Extract the (X, Y) coordinate from the center of the cell holding the provided text.  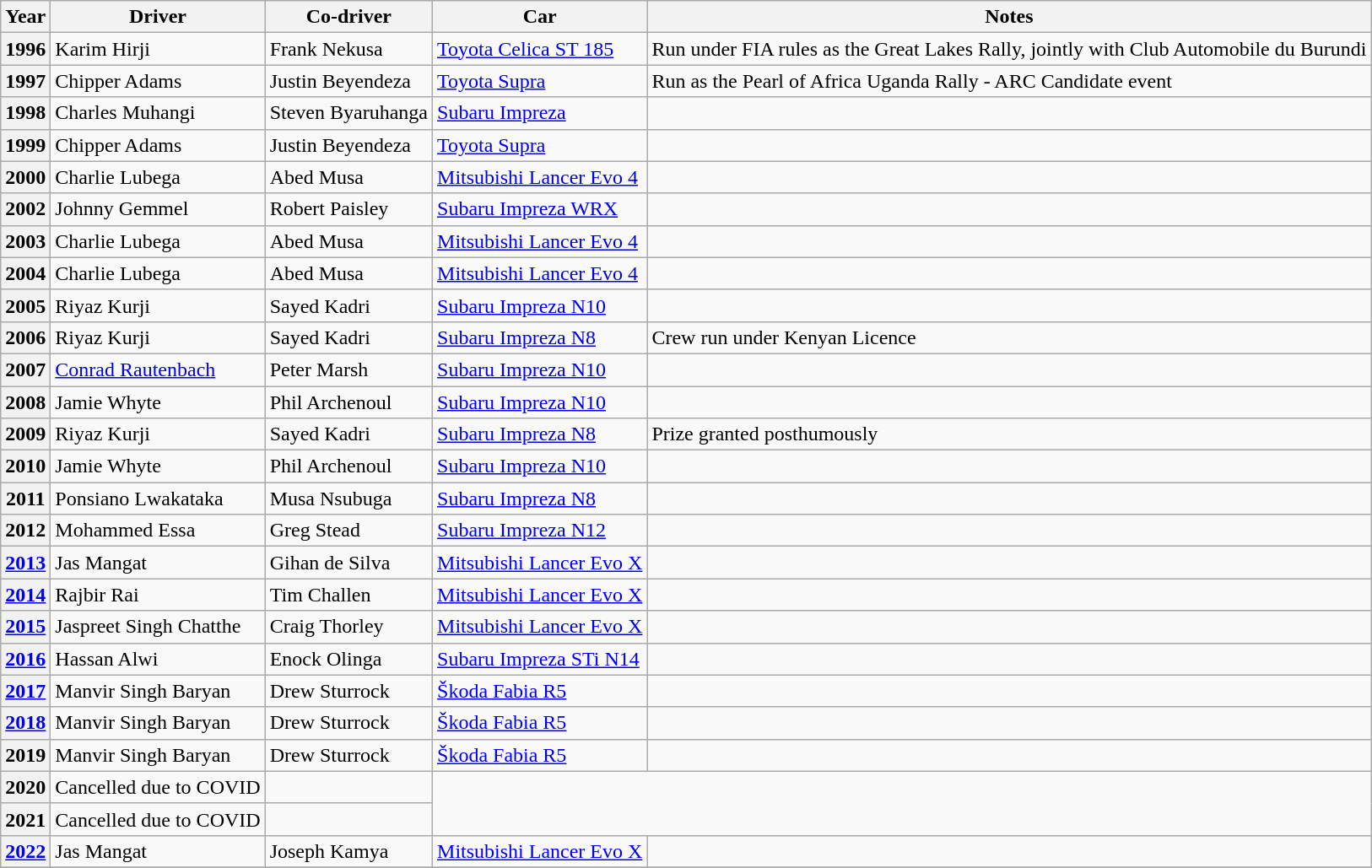
Gihan de Silva (348, 563)
2002 (25, 209)
Rajbir Rai (158, 595)
Toyota Celica ST 185 (540, 49)
2022 (25, 851)
Robert Paisley (348, 209)
Subaru Impreza N12 (540, 531)
Co-driver (348, 17)
2018 (25, 723)
Notes (1009, 17)
2013 (25, 563)
2000 (25, 177)
2016 (25, 659)
1996 (25, 49)
Greg Stead (348, 531)
Run under FIA rules as the Great Lakes Rally, jointly with Club Automobile du Burundi (1009, 49)
Year (25, 17)
Karim Hirji (158, 49)
2015 (25, 627)
Subaru Impreza STi N14 (540, 659)
2021 (25, 819)
1999 (25, 145)
2009 (25, 434)
2020 (25, 787)
Hassan Alwi (158, 659)
Steven Byaruhanga (348, 113)
1997 (25, 81)
1998 (25, 113)
Enock Olinga (348, 659)
Mohammed Essa (158, 531)
Crew run under Kenyan Licence (1009, 337)
Jaspreet Singh Chatthe (158, 627)
2017 (25, 691)
Tim Challen (348, 595)
2005 (25, 305)
2012 (25, 531)
Johnny Gemmel (158, 209)
Ponsiano Lwakataka (158, 499)
2006 (25, 337)
2011 (25, 499)
Subaru Impreza (540, 113)
Prize granted posthumously (1009, 434)
Charles Muhangi (158, 113)
2003 (25, 241)
Craig Thorley (348, 627)
Subaru Impreza WRX (540, 209)
Peter Marsh (348, 369)
2010 (25, 466)
2014 (25, 595)
2004 (25, 273)
2008 (25, 402)
Joseph Kamya (348, 851)
Car (540, 17)
Driver (158, 17)
Conrad Rautenbach (158, 369)
2019 (25, 755)
2007 (25, 369)
Musa Nsubuga (348, 499)
Frank Nekusa (348, 49)
Run as the Pearl of Africa Uganda Rally - ARC Candidate event (1009, 81)
